For the text-containing cell, return its midpoint in [X, Y] coordinate format. 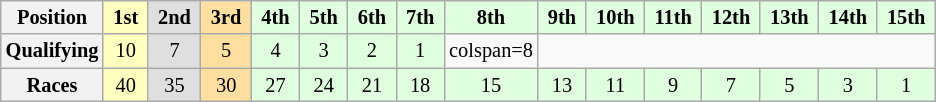
8th [491, 17]
40 [126, 85]
Position [52, 17]
5th [324, 17]
Qualifying [52, 51]
9 [672, 85]
15th [906, 17]
9th [562, 17]
24 [324, 85]
13th [789, 17]
4 [275, 51]
colspan=8 [491, 51]
18 [420, 85]
13 [562, 85]
15 [491, 85]
27 [275, 85]
2 [372, 51]
7th [420, 17]
21 [372, 85]
10 [126, 51]
14th [848, 17]
6th [372, 17]
Races [52, 85]
1st [126, 17]
2nd [174, 17]
35 [174, 85]
10th [615, 17]
12th [731, 17]
4th [275, 17]
11th [672, 17]
3rd [226, 17]
30 [226, 85]
11 [615, 85]
